Scan for the cell matching the given text and deliver its [x, y] coordinate at center. 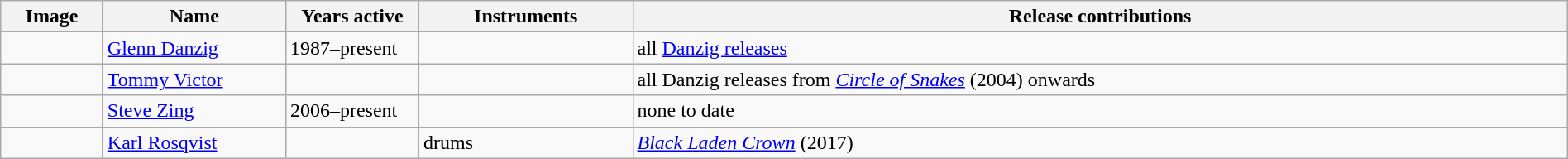
2006–present [352, 111]
Glenn Danzig [194, 48]
Name [194, 17]
Release contributions [1100, 17]
Black Laden Crown (2017) [1100, 142]
Karl Rosqvist [194, 142]
Years active [352, 17]
drums [526, 142]
none to date [1100, 111]
all Danzig releases [1100, 48]
Image [52, 17]
Steve Zing [194, 111]
1987–present [352, 48]
all Danzig releases from Circle of Snakes (2004) onwards [1100, 79]
Tommy Victor [194, 79]
Instruments [526, 17]
